Search for the cell housing the specified text and yield its [X, Y] center coordinate. 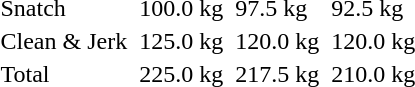
120.0 kg [278, 41]
125.0 kg [182, 41]
